For the text-containing cell, return its midpoint in (x, y) coordinate format. 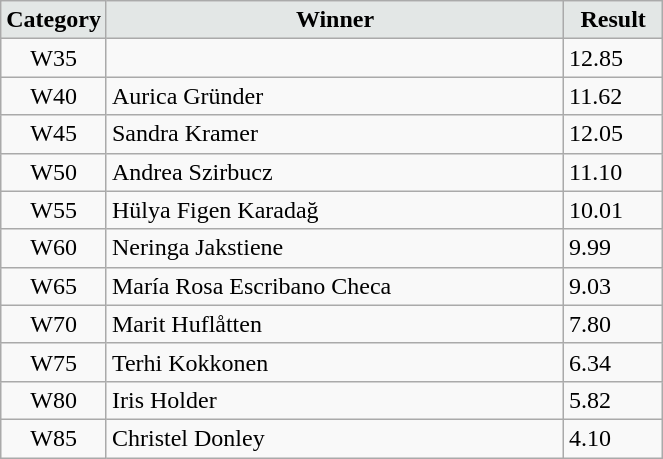
W40 (54, 96)
5.82 (614, 400)
W85 (54, 438)
W50 (54, 172)
11.62 (614, 96)
W80 (54, 400)
W55 (54, 210)
Hülya Figen Karadağ (334, 210)
Marit Huflåtten (334, 324)
Category (54, 20)
Neringa Jakstiene (334, 248)
12.05 (614, 134)
W70 (54, 324)
Sandra Kramer (334, 134)
7.80 (614, 324)
W35 (54, 58)
11.10 (614, 172)
Iris Holder (334, 400)
9.99 (614, 248)
Terhi Kokkonen (334, 362)
Christel Donley (334, 438)
W60 (54, 248)
12.85 (614, 58)
Winner (334, 20)
9.03 (614, 286)
W45 (54, 134)
Result (614, 20)
10.01 (614, 210)
María Rosa Escribano Checa (334, 286)
Aurica Gründer (334, 96)
W65 (54, 286)
6.34 (614, 362)
Andrea Szirbucz (334, 172)
4.10 (614, 438)
W75 (54, 362)
